Return [x, y] of the center of cell containing provided text 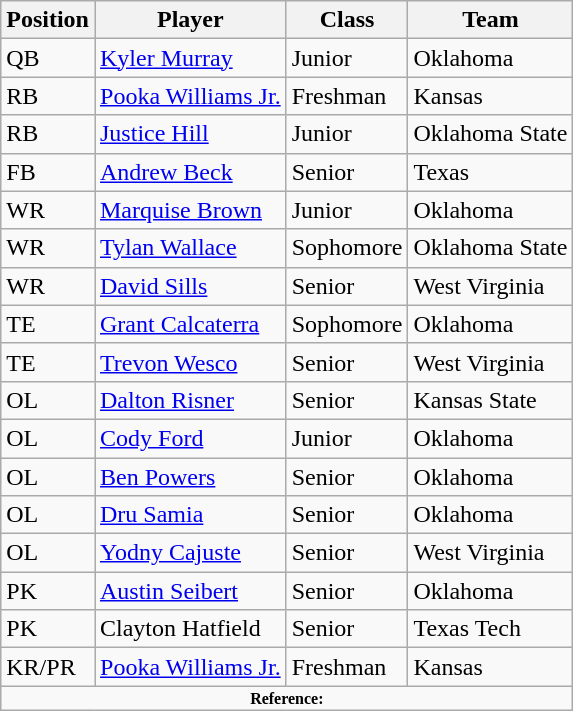
QB [48, 58]
Cody Ford [190, 438]
Reference: [287, 698]
Andrew Beck [190, 172]
Yodny Cajuste [190, 553]
Class [347, 20]
Justice Hill [190, 134]
FB [48, 172]
Kansas State [490, 400]
Trevon Wesco [190, 362]
Marquise Brown [190, 210]
Clayton Hatfield [190, 629]
Grant Calcaterra [190, 324]
Austin Seibert [190, 591]
Kyler Murray [190, 58]
Position [48, 20]
Ben Powers [190, 477]
Texas [490, 172]
Texas Tech [490, 629]
Player [190, 20]
KR/PR [48, 667]
David Sills [190, 286]
Dalton Risner [190, 400]
Tylan Wallace [190, 248]
Dru Samia [190, 515]
Team [490, 20]
